Locate the cell with the specified text and output its [X, Y] center coordinate. 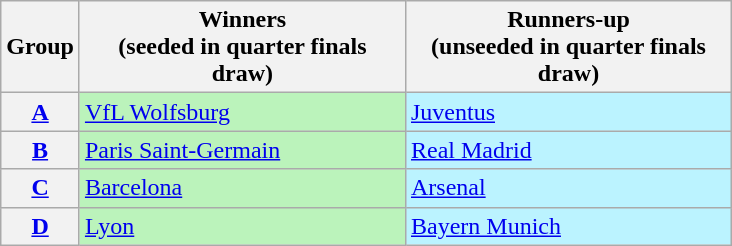
Runners-up(unseeded in quarter finals draw) [568, 47]
Juventus [568, 112]
C [40, 188]
D [40, 226]
Group [40, 47]
Lyon [242, 226]
Real Madrid [568, 150]
B [40, 150]
A [40, 112]
Arsenal [568, 188]
Bayern Munich [568, 226]
Winners(seeded in quarter finals draw) [242, 47]
Paris Saint-Germain [242, 150]
VfL Wolfsburg [242, 112]
Barcelona [242, 188]
